Pinpoint the cell where the given text exists, returning its [X, Y] midpoint coordinate. 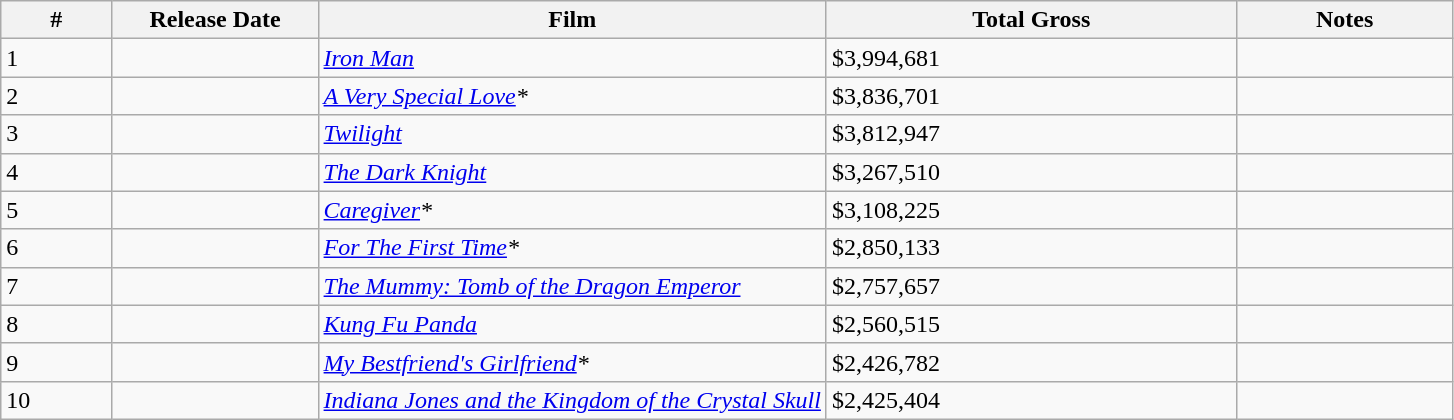
A Very Special Love* [572, 96]
2 [56, 96]
Total Gross [1031, 20]
$2,757,657 [1031, 286]
$2,426,782 [1031, 362]
Twilight [572, 134]
3 [56, 134]
Notes [1344, 20]
# [56, 20]
Indiana Jones and the Kingdom of the Crystal Skull [572, 400]
$3,267,510 [1031, 172]
$3,836,701 [1031, 96]
10 [56, 400]
4 [56, 172]
$2,425,404 [1031, 400]
Iron Man [572, 58]
$3,812,947 [1031, 134]
9 [56, 362]
5 [56, 210]
Kung Fu Panda [572, 324]
$2,560,515 [1031, 324]
$2,850,133 [1031, 248]
1 [56, 58]
Film [572, 20]
8 [56, 324]
6 [56, 248]
The Dark Knight [572, 172]
$3,108,225 [1031, 210]
$3,994,681 [1031, 58]
My Bestfriend's Girlfriend* [572, 362]
7 [56, 286]
Release Date [215, 20]
Caregiver* [572, 210]
For The First Time* [572, 248]
The Mummy: Tomb of the Dragon Emperor [572, 286]
